Capture the cell that displays the provided text and extract its [X, Y] central coordinate. 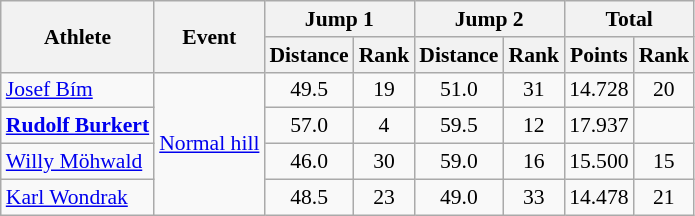
51.0 [458, 90]
Josef Bím [78, 90]
4 [384, 126]
Willy Möhwald [78, 162]
19 [384, 90]
59.0 [458, 162]
57.0 [308, 126]
Event [209, 36]
Jump 1 [339, 19]
15 [664, 162]
Points [598, 55]
Karl Wondrak [78, 197]
30 [384, 162]
49.0 [458, 197]
21 [664, 197]
14.478 [598, 197]
59.5 [458, 126]
17.937 [598, 126]
48.5 [308, 197]
46.0 [308, 162]
49.5 [308, 90]
Rudolf Burkert [78, 126]
23 [384, 197]
12 [534, 126]
14.728 [598, 90]
Jump 2 [489, 19]
15.500 [598, 162]
Total [629, 19]
Normal hill [209, 143]
33 [534, 197]
16 [534, 162]
20 [664, 90]
Athlete [78, 36]
31 [534, 90]
